Pinpoint the cell where the given text exists, returning its (X, Y) midpoint coordinate. 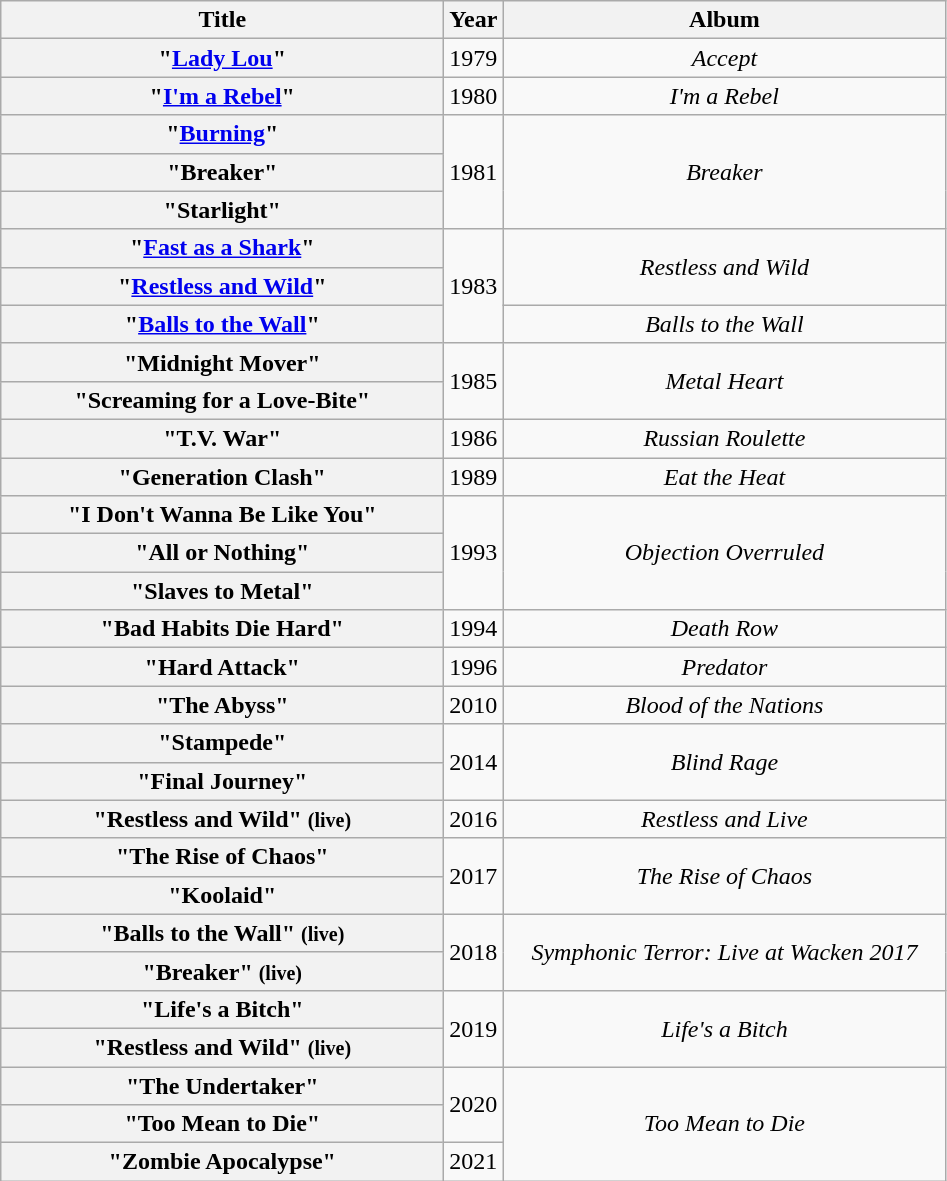
"Zombie Apocalypse" (222, 1162)
1981 (474, 172)
"Midnight Mover" (222, 362)
Album (724, 20)
Life's a Bitch (724, 1028)
2010 (474, 705)
"Balls to the Wall" (live) (222, 933)
"Hard Attack" (222, 667)
"Final Journey" (222, 781)
"All or Nothing" (222, 553)
2014 (474, 762)
"The Rise of Chaos" (222, 857)
Balls to the Wall (724, 324)
"I'm a Rebel" (222, 96)
"Starlight" (222, 210)
Symphonic Terror: Live at Wacken 2017 (724, 952)
1989 (474, 477)
1980 (474, 96)
"I Don't Wanna Be Like You" (222, 515)
Russian Roulette (724, 438)
"The Abyss" (222, 705)
Predator (724, 667)
"Fast as a Shark" (222, 248)
2016 (474, 819)
Title (222, 20)
"T.V. War" (222, 438)
2018 (474, 952)
1996 (474, 667)
Restless and Wild (724, 267)
1986 (474, 438)
"Restless and Wild" (222, 286)
"Koolaid" (222, 895)
The Rise of Chaos (724, 876)
Eat the Heat (724, 477)
"Generation Clash" (222, 477)
"Life's a Bitch" (222, 1009)
I'm a Rebel (724, 96)
Metal Heart (724, 381)
Blind Rage (724, 762)
Breaker (724, 172)
1983 (474, 286)
1993 (474, 553)
"Lady Lou" (222, 58)
"Screaming for a Love-Bite" (222, 400)
2020 (474, 1104)
"Breaker" (222, 172)
Death Row (724, 629)
"Stampede" (222, 743)
1994 (474, 629)
"Bad Habits Die Hard" (222, 629)
"Burning" (222, 134)
Accept (724, 58)
2021 (474, 1162)
1979 (474, 58)
"Slaves to Metal" (222, 591)
Too Mean to Die (724, 1123)
"Breaker" (live) (222, 971)
2017 (474, 876)
"Too Mean to Die" (222, 1124)
1985 (474, 381)
Objection Overruled (724, 553)
"The Undertaker" (222, 1085)
Year (474, 20)
Restless and Live (724, 819)
2019 (474, 1028)
"Balls to the Wall" (222, 324)
Blood of the Nations (724, 705)
